Extract the [X, Y] coordinate from the center of the cell holding the provided text.  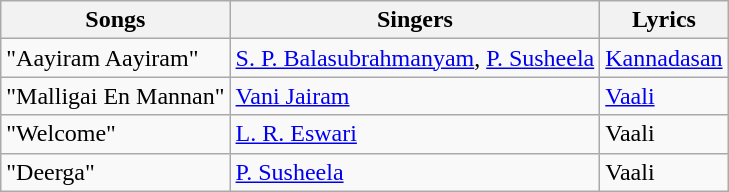
Vani Jairam [415, 96]
"Aayiram Aayiram" [116, 58]
Lyrics [664, 20]
Songs [116, 20]
P. Susheela [415, 172]
L. R. Eswari [415, 134]
Singers [415, 20]
"Malligai En Mannan" [116, 96]
S. P. Balasubrahmanyam, P. Susheela [415, 58]
Kannadasan [664, 58]
"Welcome" [116, 134]
"Deerga" [116, 172]
